Detect which cell encompasses the target text, then output its (X, Y) center coordinate. 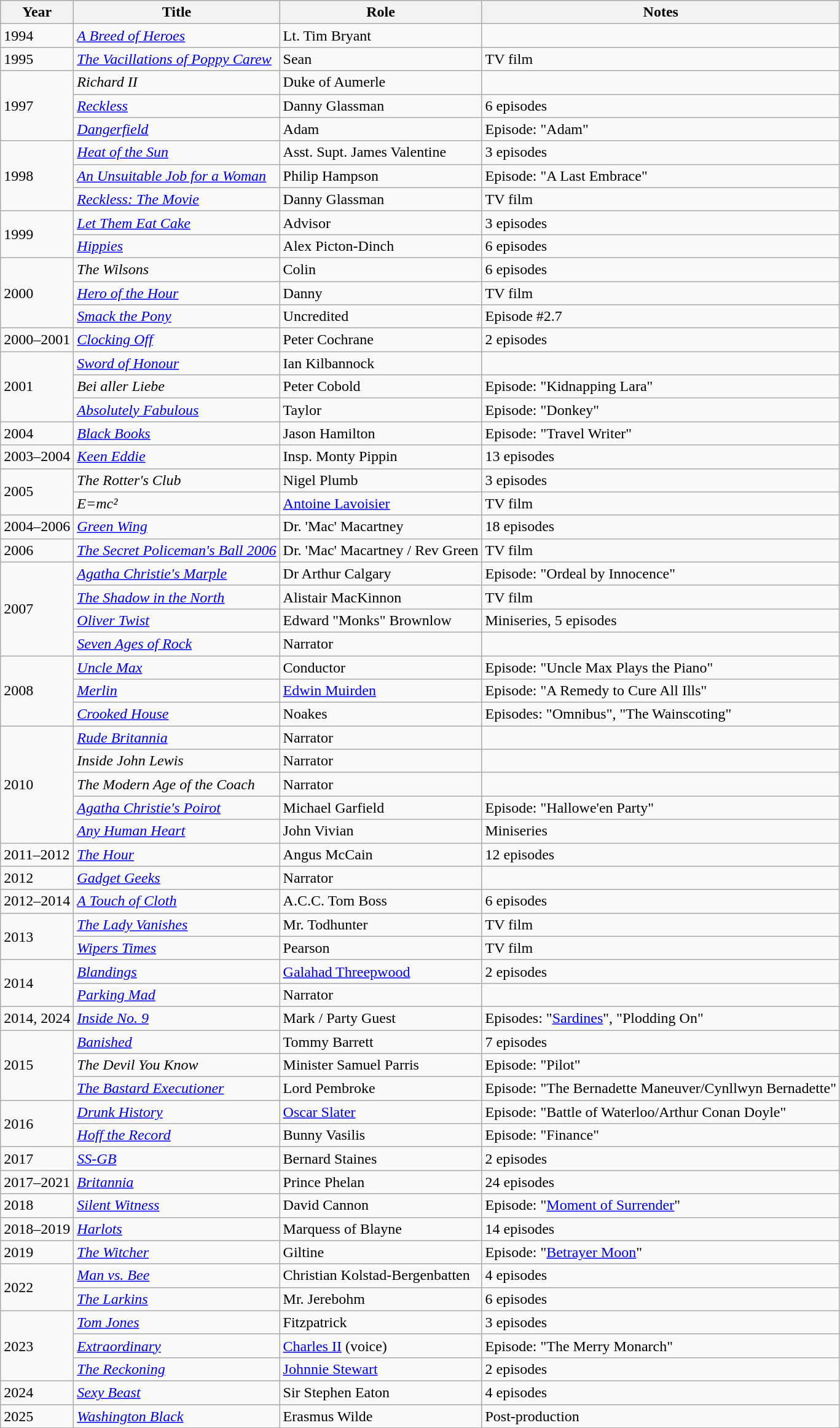
2018–2019 (37, 1229)
Miniseries (661, 831)
The Shadow in the North (177, 597)
Lord Pembroke (381, 1089)
13 episodes (661, 457)
Banished (177, 1042)
Agatha Christie's Poirot (177, 808)
An Unsuitable Job for a Woman (177, 176)
Alex Picton-Dinch (381, 246)
Noakes (381, 714)
Angus McCain (381, 854)
Sword of Honour (177, 363)
Dr. 'Mac' Macartney (381, 527)
Episode: "Pilot" (661, 1065)
The Rotter's Club (177, 480)
Peter Cobold (381, 387)
Episode: "Travel Writer" (661, 433)
Giltine (381, 1252)
Episode #2.7 (661, 317)
John Vivian (381, 831)
2000 (37, 293)
Dr Arthur Calgary (381, 574)
Let Them Eat Cake (177, 223)
Rude Britannia (177, 738)
Harlots (177, 1229)
Michael Garfield (381, 808)
2018 (37, 1205)
Edward "Monks" Brownlow (381, 620)
Oscar Slater (381, 1112)
The Lady Vanishes (177, 925)
Episode: "Finance" (661, 1135)
1995 (37, 59)
2011–2012 (37, 854)
Absolutely Fabulous (177, 410)
Edwin Muirden (381, 691)
Episode: "A Remedy to Cure All Ills" (661, 691)
2013 (37, 936)
Britannia (177, 1182)
Sexy Beast (177, 1392)
Keen Eddie (177, 457)
Clocking Off (177, 340)
Mark / Party Guest (381, 1018)
Johnnie Stewart (381, 1369)
Mr. Jerebohm (381, 1299)
Hippies (177, 246)
Episodes: "Sardines", "Plodding On" (661, 1018)
Episode: "Battle of Waterloo/Arthur Conan Doyle" (661, 1112)
Reckless: The Movie (177, 199)
1994 (37, 36)
Sean (381, 59)
Oliver Twist (177, 620)
Colin (381, 269)
Erasmus Wilde (381, 1416)
Title (177, 12)
Heat of the Sun (177, 152)
The Wilsons (177, 269)
Galahad Threepwood (381, 971)
Pearson (381, 948)
Inside No. 9 (177, 1018)
Inside John Lewis (177, 761)
Dangerfield (177, 129)
The Hour (177, 854)
SS-GB (177, 1159)
Any Human Heart (177, 831)
The Vacillations of Poppy Carew (177, 59)
Washington Black (177, 1416)
Bei aller Liebe (177, 387)
2014, 2024 (37, 1018)
Mr. Todhunter (381, 925)
The Witcher (177, 1252)
Reckless (177, 106)
Asst. Supt. James Valentine (381, 152)
2012–2014 (37, 901)
Episode: "A Last Embrace" (661, 176)
Merlin (177, 691)
Episodes: "Omnibus", "The Wainscoting" (661, 714)
A Touch of Cloth (177, 901)
1998 (37, 176)
Alistair MacKinnon (381, 597)
Man vs. Bee (177, 1276)
Dr. 'Mac' Macartney / Rev Green (381, 550)
2012 (37, 878)
2016 (37, 1124)
Insp. Monty Pippin (381, 457)
Crooked House (177, 714)
Nigel Plumb (381, 480)
The Reckoning (177, 1369)
Silent Witness (177, 1205)
Episode: "Moment of Surrender" (661, 1205)
Green Wing (177, 527)
Hoff the Record (177, 1135)
Episode: "Donkey" (661, 410)
Peter Cochrane (381, 340)
2000–2001 (37, 340)
Agatha Christie's Marple (177, 574)
12 episodes (661, 854)
24 episodes (661, 1182)
Seven Ages of Rock (177, 644)
Episode: "Ordeal by Innocence" (661, 574)
Notes (661, 12)
2003–2004 (37, 457)
Hero of the Hour (177, 293)
Minister Samuel Parris (381, 1065)
Philip Hampson (381, 176)
2023 (37, 1346)
Taylor (381, 410)
2019 (37, 1252)
Episode: "Adam" (661, 129)
1999 (37, 234)
2008 (37, 690)
Conductor (381, 667)
Blandings (177, 971)
Smack the Pony (177, 317)
Jason Hamilton (381, 433)
Bunny Vasilis (381, 1135)
2004–2006 (37, 527)
Parking Mad (177, 995)
2022 (37, 1287)
14 episodes (661, 1229)
Christian Kolstad-Bergenbatten (381, 1276)
The Modern Age of the Coach (177, 784)
The Devil You Know (177, 1065)
Role (381, 12)
7 episodes (661, 1042)
Marquess of Blayne (381, 1229)
2017–2021 (37, 1182)
2010 (37, 784)
2006 (37, 550)
Danny (381, 293)
Tom Jones (177, 1322)
2014 (37, 983)
Episode: "Kidnapping Lara" (661, 387)
The Larkins (177, 1299)
1997 (37, 106)
Charles II (voice) (381, 1346)
Gadget Geeks (177, 878)
2025 (37, 1416)
Episode: "Hallowe'en Party" (661, 808)
2004 (37, 433)
Uncredited (381, 317)
Extraordinary (177, 1346)
Prince Phelan (381, 1182)
2005 (37, 492)
Lt. Tim Bryant (381, 36)
E=mc² (177, 503)
Ian Kilbannock (381, 363)
Duke of Aumerle (381, 82)
Episode: "Uncle Max Plays the Piano" (661, 667)
Richard II (177, 82)
Black Books (177, 433)
Year (37, 12)
A.C.C. Tom Boss (381, 901)
18 episodes (661, 527)
Wipers Times (177, 948)
Advisor (381, 223)
Fitzpatrick (381, 1322)
Antoine Lavoisier (381, 503)
The Secret Policeman's Ball 2006 (177, 550)
Episode: "The Bernadette Maneuver/Cynllwyn Bernadette" (661, 1089)
Episode: "Betrayer Moon" (661, 1252)
2015 (37, 1065)
Bernard Staines (381, 1159)
Miniseries, 5 episodes (661, 620)
2017 (37, 1159)
A Breed of Heroes (177, 36)
Drunk History (177, 1112)
Tommy Barrett (381, 1042)
2024 (37, 1392)
The Bastard Executioner (177, 1089)
Sir Stephen Eaton (381, 1392)
2007 (37, 609)
Post-production (661, 1416)
2001 (37, 387)
Episode: "The Merry Monarch" (661, 1346)
David Cannon (381, 1205)
Uncle Max (177, 667)
Adam (381, 129)
